Detect which cell encompasses the target text, then output its [X, Y] center coordinate. 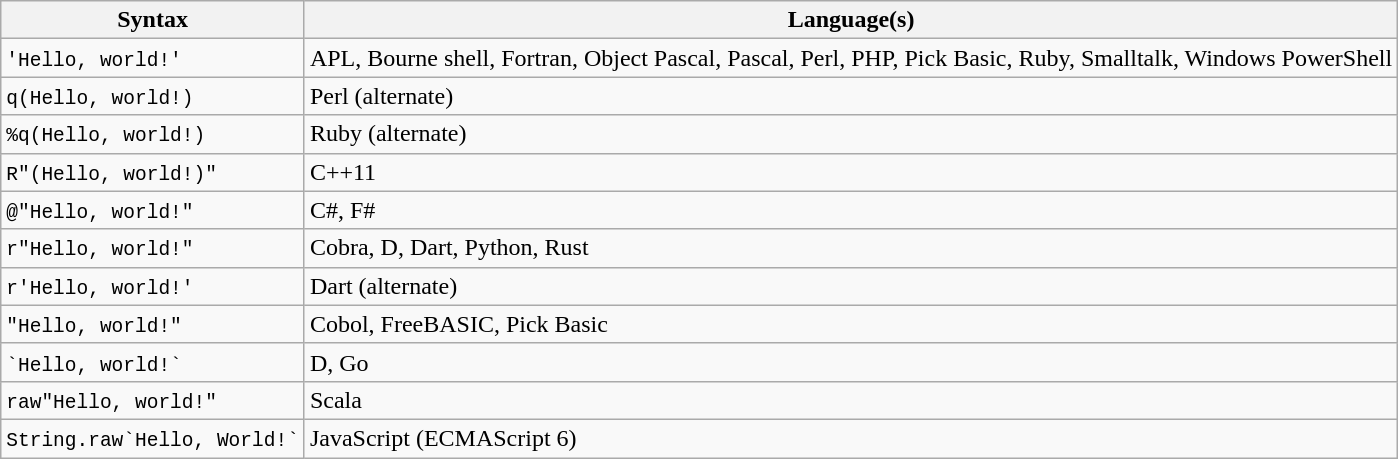
r'Hello, world!' [153, 286]
Dart (alternate) [850, 286]
Syntax [153, 20]
C#, F# [850, 210]
`Hello, world!` [153, 362]
Cobra, D, Dart, Python, Rust [850, 248]
Perl (alternate) [850, 96]
Ruby (alternate) [850, 134]
'Hello, world!' [153, 58]
q(Hello, world!) [153, 96]
Language(s) [850, 20]
String.raw`Hello, World!` [153, 438]
R"(Hello, world!)" [153, 172]
C++11 [850, 172]
APL, Bourne shell, Fortran, Object Pascal, Pascal, Perl, PHP, Pick Basic, Ruby, Smalltalk, Windows PowerShell [850, 58]
%q(Hello, world!) [153, 134]
@"Hello, world!" [153, 210]
"Hello, world!" [153, 324]
Cobol, FreeBASIC, Pick Basic [850, 324]
D, Go [850, 362]
r"Hello, world!" [153, 248]
Scala [850, 400]
raw"Hello, world!" [153, 400]
JavaScript (ECMAScript 6) [850, 438]
